Provide the [x, y] coordinate of the cell's center where the given text is located.  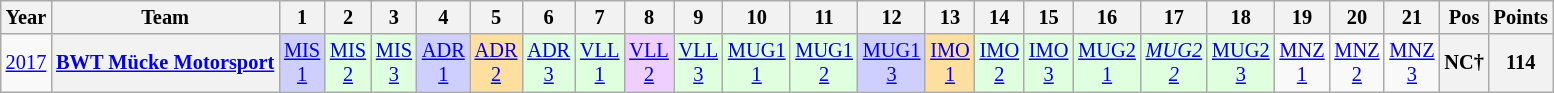
IMO1 [950, 63]
8 [648, 17]
7 [600, 17]
ADR3 [548, 63]
11 [824, 17]
MUG11 [756, 63]
BWT Mücke Motorsport [165, 63]
1 [302, 17]
114 [1521, 63]
14 [1000, 17]
9 [698, 17]
NC† [1464, 63]
13 [950, 17]
12 [892, 17]
4 [444, 17]
MUG23 [1240, 63]
IMO2 [1000, 63]
IMO3 [1048, 63]
2017 [26, 63]
21 [1412, 17]
20 [1356, 17]
MNZ2 [1356, 63]
MUG22 [1174, 63]
19 [1302, 17]
MNZ3 [1412, 63]
Pos [1464, 17]
2 [348, 17]
16 [1106, 17]
Points [1521, 17]
10 [756, 17]
ADR2 [496, 63]
VLL2 [648, 63]
MIS3 [394, 63]
MUG12 [824, 63]
VLL1 [600, 63]
Year [26, 17]
3 [394, 17]
MUG21 [1106, 63]
15 [1048, 17]
MIS1 [302, 63]
MNZ1 [1302, 63]
6 [548, 17]
5 [496, 17]
Team [165, 17]
MIS2 [348, 63]
18 [1240, 17]
ADR1 [444, 63]
17 [1174, 17]
MUG13 [892, 63]
VLL3 [698, 63]
